For the text-containing cell, return its midpoint in (x, y) coordinate format. 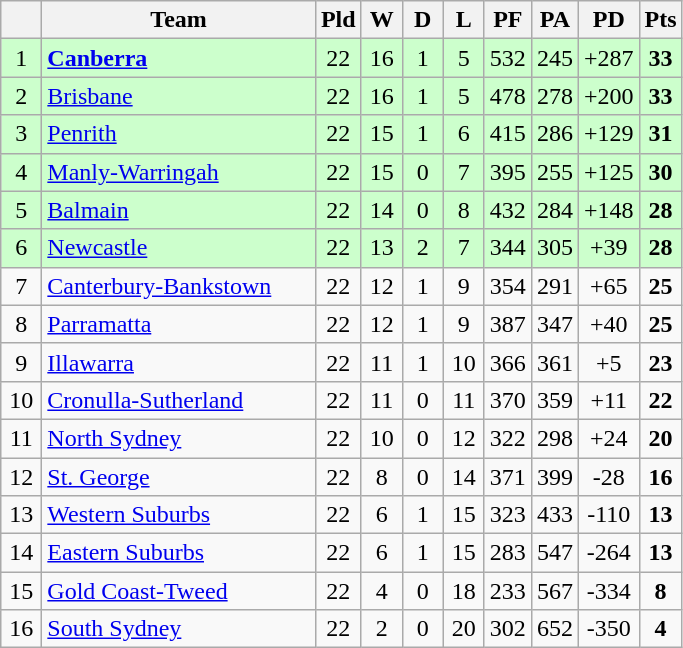
PA (554, 20)
305 (554, 248)
-110 (608, 515)
532 (508, 58)
370 (508, 400)
302 (508, 629)
+24 (608, 438)
Balmain (179, 210)
Cronulla-Sutherland (179, 400)
D (422, 20)
23 (660, 362)
Eastern Suburbs (179, 553)
-28 (608, 477)
Canterbury-Bankstown (179, 286)
Team (179, 20)
+287 (608, 58)
298 (554, 438)
St. George (179, 477)
652 (554, 629)
245 (554, 58)
399 (554, 477)
291 (554, 286)
+200 (608, 96)
347 (554, 324)
+40 (608, 324)
322 (508, 438)
478 (508, 96)
Parramatta (179, 324)
Pts (660, 20)
Gold Coast-Tweed (179, 591)
W (382, 20)
395 (508, 172)
371 (508, 477)
283 (508, 553)
366 (508, 362)
278 (554, 96)
286 (554, 134)
Penrith (179, 134)
Newcastle (179, 248)
+65 (608, 286)
432 (508, 210)
-334 (608, 591)
South Sydney (179, 629)
323 (508, 515)
+148 (608, 210)
+11 (608, 400)
30 (660, 172)
-264 (608, 553)
L (464, 20)
+129 (608, 134)
354 (508, 286)
18 (464, 591)
31 (660, 134)
547 (554, 553)
567 (554, 591)
+39 (608, 248)
344 (508, 248)
359 (554, 400)
415 (508, 134)
PD (608, 20)
284 (554, 210)
+125 (608, 172)
387 (508, 324)
233 (508, 591)
361 (554, 362)
Pld (338, 20)
Western Suburbs (179, 515)
433 (554, 515)
+5 (608, 362)
Manly-Warringah (179, 172)
3 (22, 134)
255 (554, 172)
PF (508, 20)
Illawarra (179, 362)
Canberra (179, 58)
Brisbane (179, 96)
-350 (608, 629)
North Sydney (179, 438)
